Scan for the cell matching the given text and deliver its [x, y] coordinate at center. 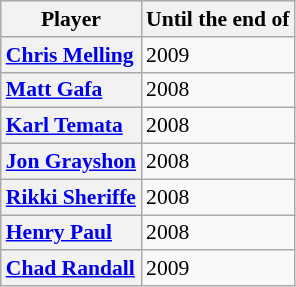
Matt Gafa [71, 90]
Chris Melling [71, 55]
Rikki Sheriffe [71, 197]
Until the end of [218, 19]
Henry Paul [71, 233]
Chad Randall [71, 269]
Karl Temata [71, 126]
Player [71, 19]
Jon Grayshon [71, 162]
